Scan for the cell matching the given text and deliver its [x, y] coordinate at center. 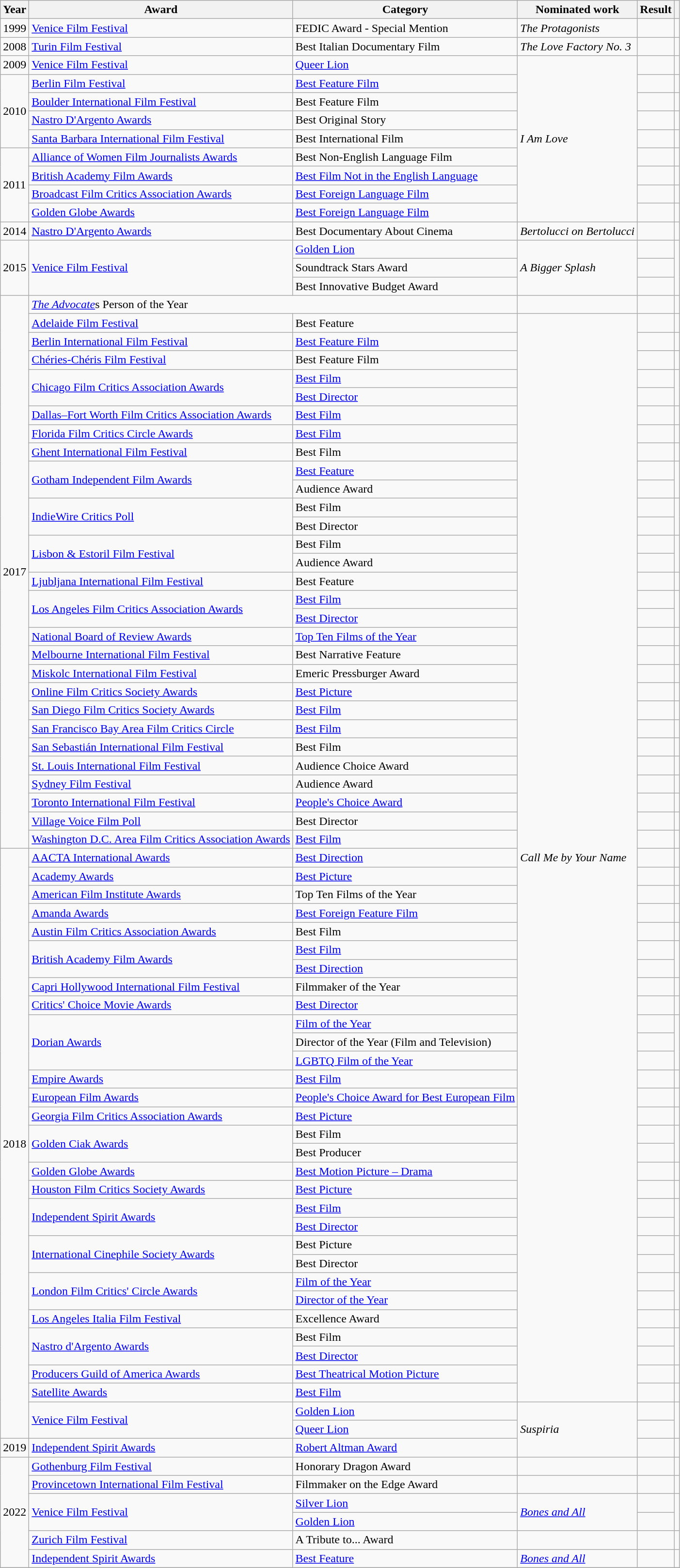
Lisbon & Estoril Film Festival [161, 554]
Chicago Film Critics Association Awards [161, 388]
2014 [15, 231]
Best Documentary About Cinema [405, 231]
Suspiria [578, 1429]
Director of the Year [405, 1300]
Emeric Pressburger Award [405, 673]
Village Voice Film Poll [161, 821]
Best Innovative Budget Award [405, 286]
A Bigger Splash [578, 268]
Golden Ciak Awards [161, 1144]
Category [405, 10]
Bertolucci on Bertolucci [578, 231]
Empire Awards [161, 1079]
Filmmaker on the Edge Award [405, 1485]
Amanda Awards [161, 913]
Dallas–Fort Worth Film Critics Association Awards [161, 415]
2019 [15, 1448]
San Francisco Bay Area Film Critics Circle [161, 729]
Online Film Critics Society Awards [161, 692]
People's Choice Award [405, 802]
Audience Choice Award [405, 765]
The Protagonists [578, 28]
American Film Institute Awards [161, 895]
The Love Factory No. 3 [578, 47]
Best Original Story [405, 120]
Washington D.C. Area Film Critics Association Awards [161, 839]
Chéries-Chéris Film Festival [161, 360]
AACTA International Awards [161, 858]
Adelaide Film Festival [161, 323]
Florida Film Critics Circle Awards [161, 434]
Capri Hollywood International Film Festival [161, 987]
The Advocates Person of the Year [273, 305]
Ghent International Film Festival [161, 452]
IndieWire Critics Poll [161, 516]
Excellence Award [405, 1319]
St. Louis International Film Festival [161, 765]
Austin Film Critics Association Awards [161, 931]
Best Foreign Feature Film [405, 913]
Best Film Not in the English Language [405, 175]
2015 [15, 268]
Dorian Awards [161, 1042]
Satellite Awards [161, 1392]
I Am Love [578, 139]
International Cinephile Society Awards [161, 1254]
Santa Barbara International Film Festival [161, 139]
Melbourne International Film Festival [161, 655]
2017 [15, 572]
Best Italian Documentary Film [405, 47]
Houston Film Critics Society Awards [161, 1190]
FEDIC Award - Special Mention [405, 28]
London Film Critics' Circle Awards [161, 1291]
Best Motion Picture – Drama [405, 1171]
2010 [15, 111]
San Diego Film Critics Society Awards [161, 710]
Toronto International Film Festival [161, 802]
Producers Guild of America Awards [161, 1374]
Best Non-English Language Film [405, 157]
Best Theatrical Motion Picture [405, 1374]
Gotham Independent Film Awards [161, 480]
Soundtrack Stars Award [405, 268]
Georgia Film Critics Association Awards [161, 1116]
Best International Film [405, 139]
Silver Lion [405, 1503]
People's Choice Award for Best European Film [405, 1097]
Year [15, 10]
2008 [15, 47]
Best Narrative Feature [405, 655]
2009 [15, 65]
Los Angeles Italia Film Festival [161, 1319]
Director of the Year (Film and Television) [405, 1042]
Alliance of Women Film Journalists Awards [161, 157]
Provincetown International Film Festival [161, 1485]
LGBTQ Film of the Year [405, 1060]
2011 [15, 185]
Miskolc International Film Festival [161, 673]
1999 [15, 28]
Turin Film Festival [161, 47]
Boulder International Film Festival [161, 102]
Los Angeles Film Critics Association Awards [161, 609]
Berlin Film Festival [161, 83]
2018 [15, 1144]
Award [161, 10]
San Sebastián International Film Festival [161, 747]
Best Producer [405, 1153]
Honorary Dragon Award [405, 1466]
Zurich Film Festival [161, 1540]
Nastro d'Argento Awards [161, 1346]
Critics' Choice Movie Awards [161, 1005]
Sydney Film Festival [161, 784]
European Film Awards [161, 1097]
Filmmaker of the Year [405, 987]
Call Me by Your Name [578, 858]
Nominated work [578, 10]
Ljubljana International Film Festival [161, 581]
Academy Awards [161, 876]
Broadcast Film Critics Association Awards [161, 194]
A Tribute to... Award [405, 1540]
National Board of Review Awards [161, 637]
Result [656, 10]
Robert Altman Award [405, 1448]
2022 [15, 1512]
Gothenburg Film Festival [161, 1466]
Berlin International Film Festival [161, 342]
